Search for the cell housing the specified text and yield its (X, Y) center coordinate. 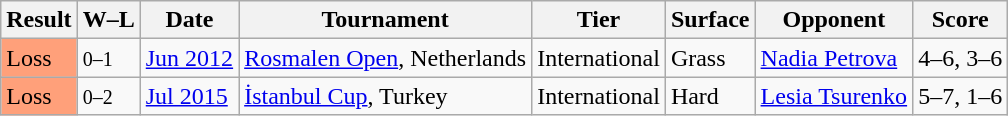
0–1 (108, 58)
5–7, 1–6 (960, 96)
Lesia Tsurenko (834, 96)
Opponent (834, 20)
Tournament (386, 20)
Grass (710, 58)
Surface (710, 20)
Score (960, 20)
İstanbul Cup, Turkey (386, 96)
4–6, 3–6 (960, 58)
0–2 (108, 96)
Nadia Petrova (834, 58)
Jul 2015 (189, 96)
Rosmalen Open, Netherlands (386, 58)
Date (189, 20)
Hard (710, 96)
Jun 2012 (189, 58)
Tier (599, 20)
W–L (108, 20)
Result (39, 20)
